For the text-containing cell, return its midpoint in [x, y] coordinate format. 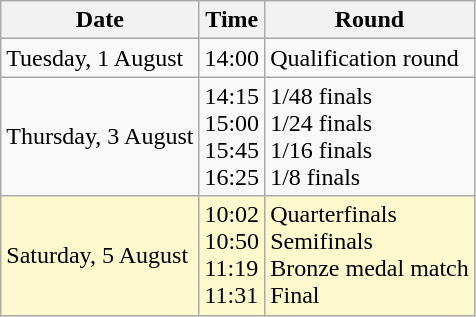
10:02 10:50 11:19 11:31 [232, 256]
1/48 finals 1/24 finals 1/16 finals 1/8 finals [370, 136]
14:15 15:00 15:45 16:25 [232, 136]
Quarterfinals Semifinals Bronze medal match Final [370, 256]
Date [100, 20]
14:00 [232, 58]
Time [232, 20]
Saturday, 5 August [100, 256]
Qualification round [370, 58]
Tuesday, 1 August [100, 58]
Thursday, 3 August [100, 136]
Round [370, 20]
